Locate the cell with the specified text and output its [X, Y] center coordinate. 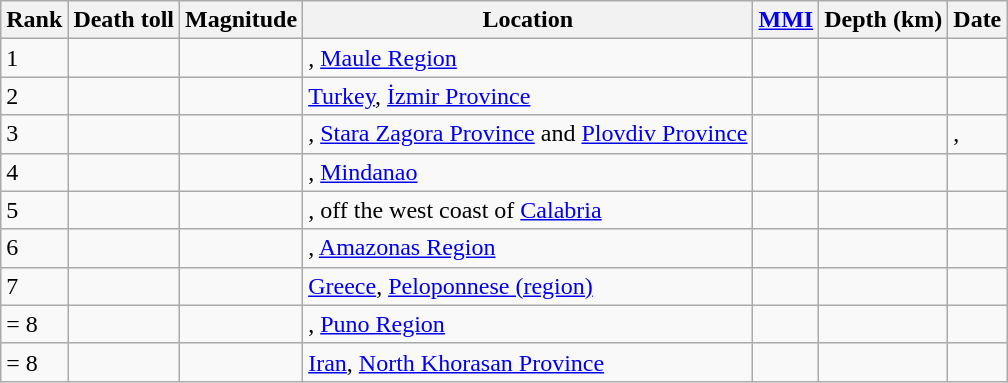
Greece, Peloponnese (region) [528, 286]
Location [528, 20]
Iran, North Khorasan Province [528, 362]
Death toll [124, 20]
1 [34, 58]
, Maule Region [528, 58]
Turkey, İzmir Province [528, 96]
5 [34, 210]
, Amazonas Region [528, 248]
, Puno Region [528, 324]
, Stara Zagora Province and Plovdiv Province [528, 134]
2 [34, 96]
7 [34, 286]
Magnitude [242, 20]
Date [978, 20]
Depth (km) [884, 20]
4 [34, 172]
Rank [34, 20]
, Mindanao [528, 172]
, off the west coast of Calabria [528, 210]
MMI [786, 20]
, [978, 134]
3 [34, 134]
6 [34, 248]
